Detect which cell encompasses the target text, then output its [X, Y] center coordinate. 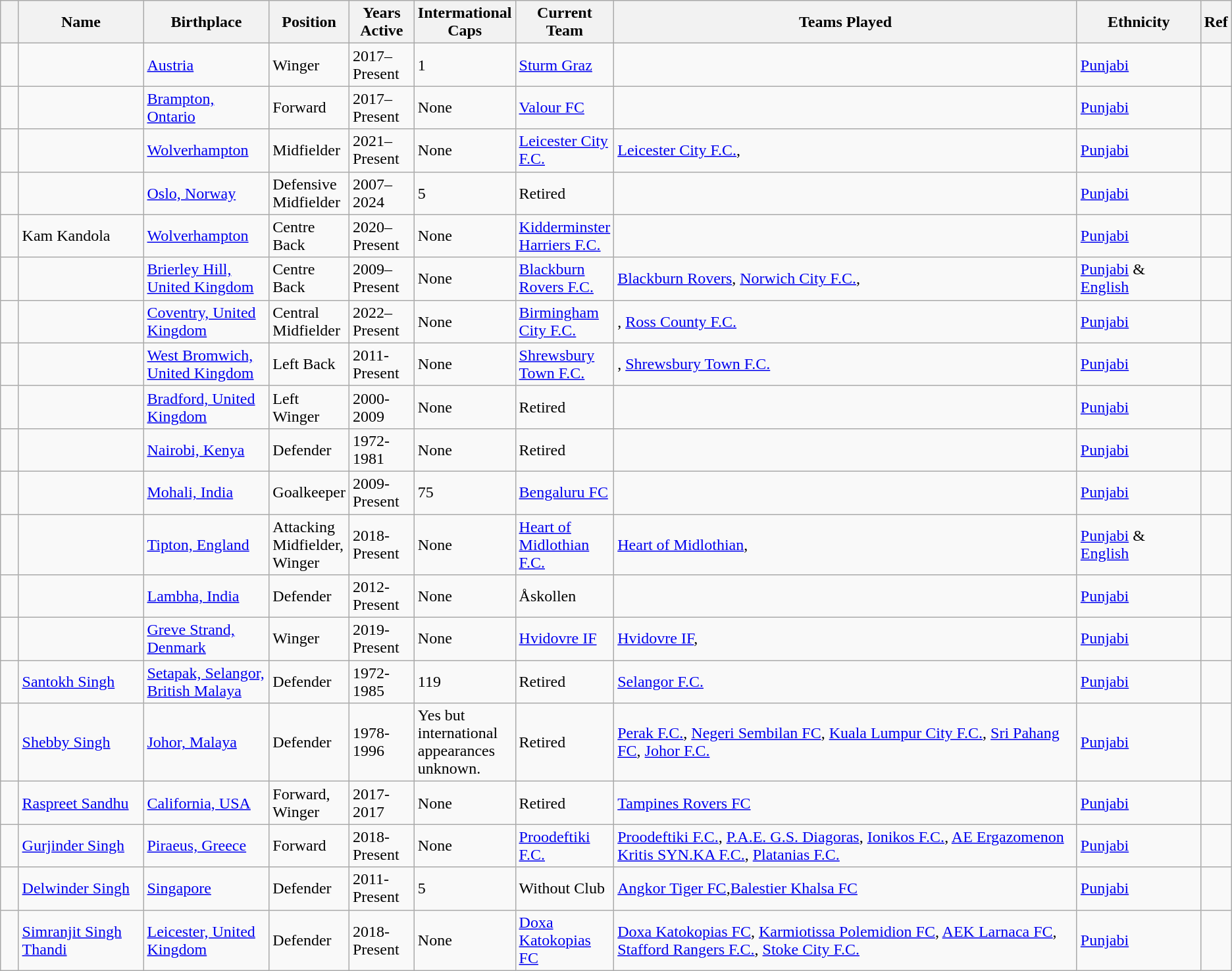
Forward, Winger [309, 803]
, Shrewsbury Town F.C. [846, 364]
Santokh Singh [81, 682]
2009–Present [382, 279]
Åskollen [565, 596]
Gurjinder Singh [81, 846]
Setapak, Selangor, British Malaya [207, 682]
Doxa Katokopias FC, Karmiotissa Polemidion FC, AEK Larnaca FC, Stafford Rangers F.C., Stoke City F.C. [846, 940]
Selangor F.C. [846, 682]
Birthplace [207, 22]
Birmingham City F.C. [565, 321]
Midfielder [309, 150]
Attacking Midfielder, Winger [309, 545]
Oslo, Norway [207, 193]
Johor, Malaya [207, 742]
Singapore [207, 888]
Bradford, United Kingdom [207, 407]
Angkor Tiger FC,Balestier Khalsa FC [846, 888]
Leicester City F.C., [846, 150]
Central Midfielder [309, 321]
Leicester, United Kingdom [207, 940]
Left Back [309, 364]
California, USA [207, 803]
Yes but international appearances unknown. [465, 742]
Coventry, United Kingdom [207, 321]
Proodeftiki F.C., P.A.E. G.S. Diagoras, Ionikos F.C., AE Ergazomenon Kritis SYN.KA F.C., Platanias F.C. [846, 846]
Years Active [382, 22]
Tipton, England [207, 545]
Sturm Graz [565, 64]
1978-1996 [382, 742]
Doxa Katokopias FC [565, 940]
Heart of Midlothian F.C. [565, 545]
2019-Present [382, 639]
Goalkeeper [309, 492]
Ref [1216, 22]
1972-1981 [382, 450]
Ethnicity [1139, 22]
Mohali, India [207, 492]
1 [465, 64]
Simranjit Singh Thandi [81, 940]
Hvidovre IF [565, 639]
Leicester City F.C. [565, 150]
Kidderminster Harriers F.C. [565, 236]
2012-Present [382, 596]
Proodeftiki F.C. [565, 846]
Hvidovre IF, [846, 639]
2017- 2017 [382, 803]
Perak F.C., Negeri Sembilan FC, Kuala Lumpur City F.C., Sri Pahang FC, Johor F.C. [846, 742]
Greve Strand, Denmark [207, 639]
Piraeus, Greece [207, 846]
Nairobi, Kenya [207, 450]
, Ross County F.C. [846, 321]
75 [465, 492]
119 [465, 682]
Teams Played [846, 22]
Kam Kandola [81, 236]
Position [309, 22]
Current Team [565, 22]
2000-2009 [382, 407]
Heart of Midlothian, [846, 545]
Intermational Caps [465, 22]
2018-Present [382, 545]
2020–Present [382, 236]
Raspreet Sandhu [81, 803]
2007–2024 [382, 193]
Delwinder Singh [81, 888]
Without Club [565, 888]
Left Winger [309, 407]
Blackburn Rovers F.C. [565, 279]
West Bromwich, United Kingdom [207, 364]
Name [81, 22]
Shebby Singh [81, 742]
Blackburn Rovers, Norwich City F.C., [846, 279]
Shrewsbury Town F.C. [565, 364]
Tampines Rovers FC [846, 803]
2022–Present [382, 321]
Brierley Hill, United Kingdom [207, 279]
Valour FC [565, 108]
Austria [207, 64]
2009-Present [382, 492]
2021–Present [382, 150]
Bengaluru FC [565, 492]
Brampton, Ontario [207, 108]
Defensive Midfielder [309, 193]
Lambha, India [207, 596]
1972-1985 [382, 682]
